Capture the cell that displays the provided text and extract its [X, Y] central coordinate. 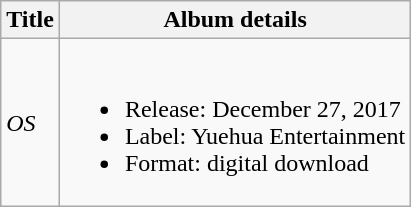
Album details [234, 20]
Title [30, 20]
OS [30, 122]
Release: December 27, 2017Label: Yuehua EntertainmentFormat: digital download [234, 122]
